Determine the (X, Y) coordinate at the center of the cell enclosing the given text.  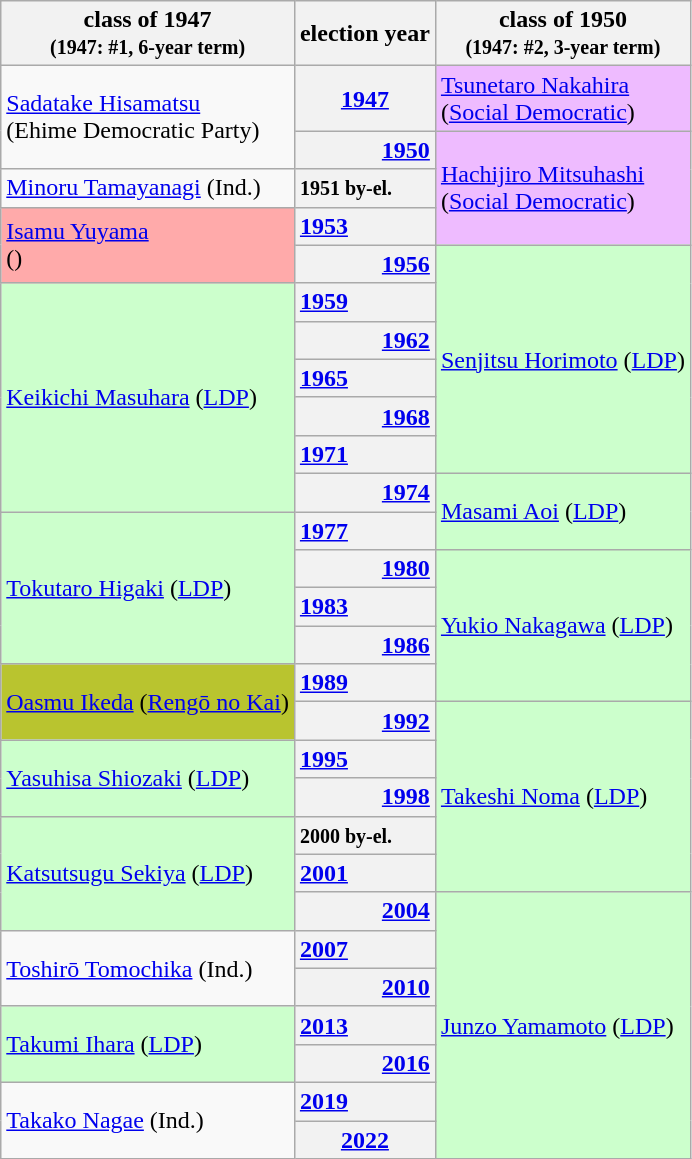
Masami Aoi (LDP) (562, 511)
2007 (364, 949)
2001 (364, 873)
Tsunetaro Nakahira(Social Democratic) (562, 98)
2016 (364, 1063)
1992 (364, 721)
1998 (364, 797)
Senjitsu Horimoto (LDP) (562, 359)
Takeshi Noma (LDP) (562, 797)
Hachijiro Mitsuhashi(Social Democratic) (562, 188)
Yasuhisa Shiozaki (LDP) (148, 778)
1983 (364, 607)
election year (364, 34)
Junzo Yamamoto (LDP) (562, 1025)
Oasmu Ikeda (Rengō no Kai) (148, 702)
1951 by-el. (364, 188)
1962 (364, 340)
Toshirō Tomochika (Ind.) (148, 968)
1995 (364, 759)
1959 (364, 302)
Keikichi Masuhara (LDP) (148, 397)
Katsutsugu Sekiya (LDP) (148, 873)
Sadatake Hisamatsu(Ehime Democratic Party) (148, 118)
1965 (364, 378)
1986 (364, 645)
1980 (364, 569)
2004 (364, 911)
Isamu Yuyama() (148, 245)
Takako Nagae (Ind.) (148, 1120)
1956 (364, 264)
2000 by-el. (364, 835)
2019 (364, 1101)
1974 (364, 492)
2013 (364, 1025)
1950 (364, 150)
1989 (364, 683)
1953 (364, 226)
class of 1950 (1947: #2, 3-year term) (562, 34)
1977 (364, 531)
Yukio Nakagawa (LDP) (562, 626)
Tokutaro Higaki (LDP) (148, 588)
Takumi Ihara (LDP) (148, 1044)
1947 (364, 98)
Minoru Tamayanagi (Ind.) (148, 188)
1968 (364, 416)
class of 1947 (1947: #1, 6-year term) (148, 34)
1971 (364, 454)
2010 (364, 987)
2022 (364, 1139)
